Return the [x, y] coordinate for the center point of the cell that contains the specified text.  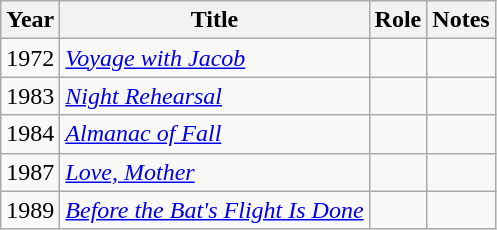
Love, Mother [214, 172]
Title [214, 20]
1983 [30, 96]
Year [30, 20]
Role [398, 20]
1989 [30, 210]
1984 [30, 134]
Before the Bat's Flight Is Done [214, 210]
1987 [30, 172]
Night Rehearsal [214, 96]
1972 [30, 58]
Almanac of Fall [214, 134]
Voyage with Jacob [214, 58]
Notes [461, 20]
